Determine the [x, y] coordinate at the center of the cell enclosing the given text.  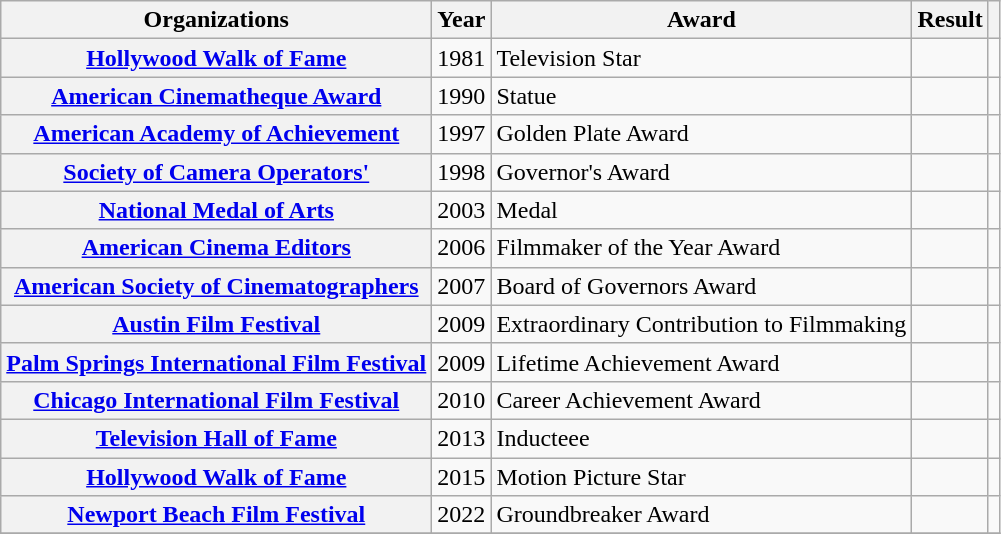
Inducteee [702, 438]
American Cinematheque Award [216, 96]
American Academy of Achievement [216, 134]
Society of Camera Operators' [216, 172]
Governor's Award [702, 172]
2013 [462, 438]
Austin Film Festival [216, 324]
1981 [462, 58]
Groundbreaker Award [702, 515]
Year [462, 20]
Extraordinary Contribution to Filmmaking [702, 324]
Motion Picture Star [702, 477]
Television Star [702, 58]
2010 [462, 400]
American Cinema Editors [216, 248]
Result [950, 20]
2003 [462, 210]
Filmmaker of the Year Award [702, 248]
Palm Springs International Film Festival [216, 362]
2007 [462, 286]
2006 [462, 248]
Career Achievement Award [702, 400]
American Society of Cinematographers [216, 286]
Chicago International Film Festival [216, 400]
Organizations [216, 20]
2015 [462, 477]
1997 [462, 134]
1998 [462, 172]
Newport Beach Film Festival [216, 515]
National Medal of Arts [216, 210]
2022 [462, 515]
Television Hall of Fame [216, 438]
Medal [702, 210]
Award [702, 20]
Statue [702, 96]
Golden Plate Award [702, 134]
1990 [462, 96]
Board of Governors Award [702, 286]
Lifetime Achievement Award [702, 362]
